For the text-containing cell, return its midpoint in [x, y] coordinate format. 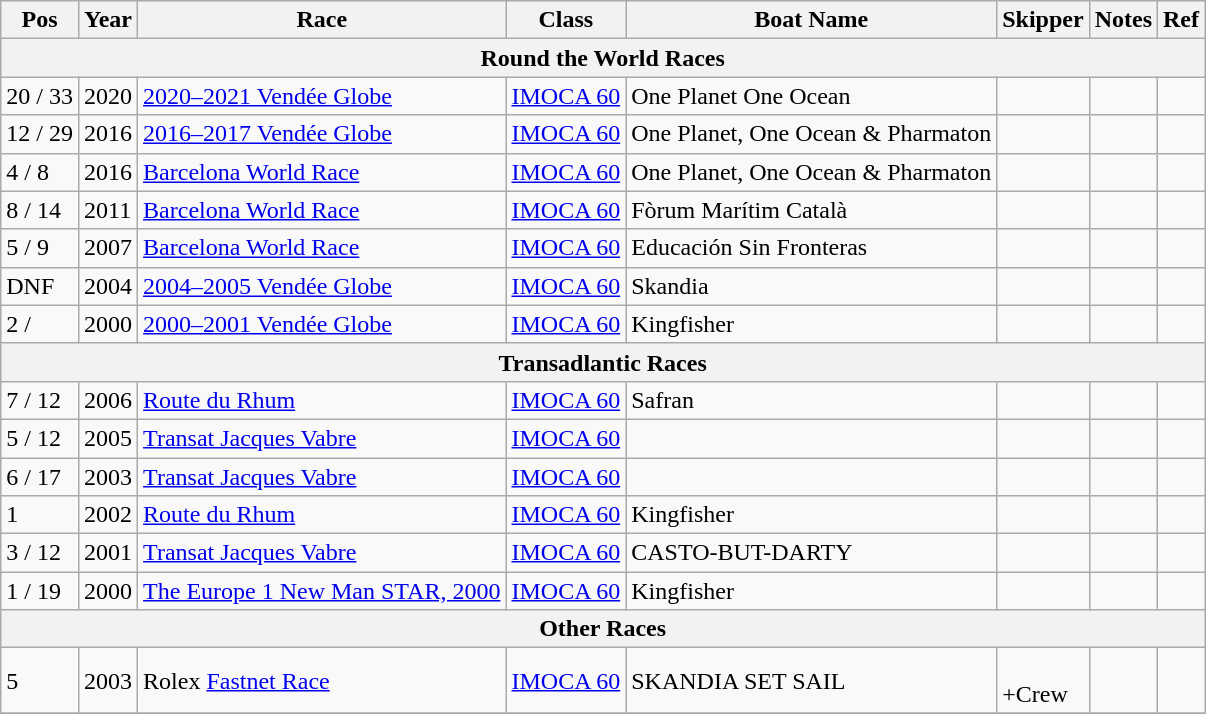
CASTO-BUT-DARTY [812, 553]
Race [322, 20]
Other Races [603, 629]
Rolex Fastnet Race [322, 680]
2000–2001 Vendée Globe [322, 324]
Boat Name [812, 20]
2016–2017 Vendée Globe [322, 134]
5 / 12 [40, 438]
Class [566, 20]
One Planet One Ocean [812, 96]
Round the World Races [603, 58]
Transadlantic Races [603, 362]
5 [40, 680]
2004–2005 Vendée Globe [322, 286]
Pos [40, 20]
2007 [108, 248]
2 / [40, 324]
2006 [108, 400]
1 / 19 [40, 591]
2020 [108, 96]
8 / 14 [40, 210]
3 / 12 [40, 553]
4 / 8 [40, 172]
SKANDIA SET SAIL [812, 680]
Safran [812, 400]
2001 [108, 553]
2004 [108, 286]
2002 [108, 515]
+Crew [1043, 680]
Ref [1182, 20]
12 / 29 [40, 134]
1 [40, 515]
DNF [40, 286]
20 / 33 [40, 96]
Skandia [812, 286]
2011 [108, 210]
6 / 17 [40, 477]
Notes [1123, 20]
Skipper [1043, 20]
5 / 9 [40, 248]
Fòrum Marítim Català [812, 210]
Educación Sin Fronteras [812, 248]
Year [108, 20]
2005 [108, 438]
The Europe 1 New Man STAR, 2000 [322, 591]
7 / 12 [40, 400]
2020–2021 Vendée Globe [322, 96]
